Detect which cell encompasses the target text, then output its (X, Y) center coordinate. 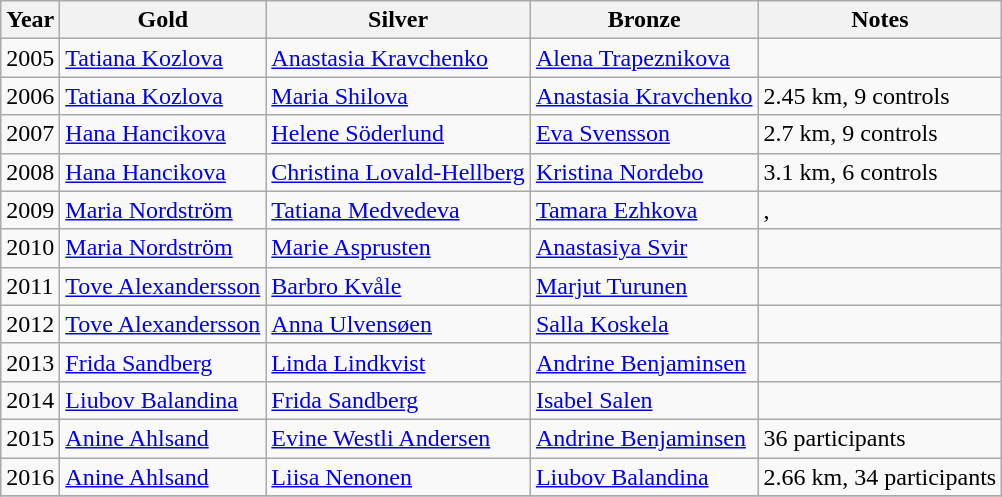
Helene Söderlund (398, 134)
Bronze (644, 20)
Barbro Kvåle (398, 286)
2009 (30, 210)
Marjut Turunen (644, 286)
2012 (30, 324)
Marie Asprusten (398, 248)
Anna Ulvensøen (398, 324)
Isabel Salen (644, 400)
Tatiana Medvedeva (398, 210)
3.1 km, 6 controls (880, 172)
Notes (880, 20)
Salla Koskela (644, 324)
2.7 km, 9 controls (880, 134)
2010 (30, 248)
Liisa Nenonen (398, 477)
Kristina Nordebo (644, 172)
2016 (30, 477)
2008 (30, 172)
Christina Lovald-Hellberg (398, 172)
2011 (30, 286)
2006 (30, 96)
36 participants (880, 438)
2005 (30, 58)
2014 (30, 400)
Anastasiya Svir (644, 248)
2015 (30, 438)
, (880, 210)
Silver (398, 20)
Gold (163, 20)
Eva Svensson (644, 134)
2.66 km, 34 participants (880, 477)
2007 (30, 134)
Evine Westli Andersen (398, 438)
2.45 km, 9 controls (880, 96)
Linda Lindkvist (398, 362)
Tamara Ezhkova (644, 210)
2013 (30, 362)
Maria Shilova (398, 96)
Year (30, 20)
Alena Trapeznikova (644, 58)
